Scan for the cell matching the given text and deliver its [X, Y] coordinate at center. 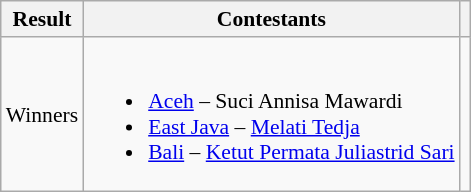
Winners [42, 114]
Result [42, 19]
Contestants [271, 19]
Aceh – Suci Annisa MawardiEast Java – Melati TedjaBali – Ketut Permata Juliastrid Sari [271, 114]
